Provide the [x, y] coordinate of the cell's center where the given text is located.  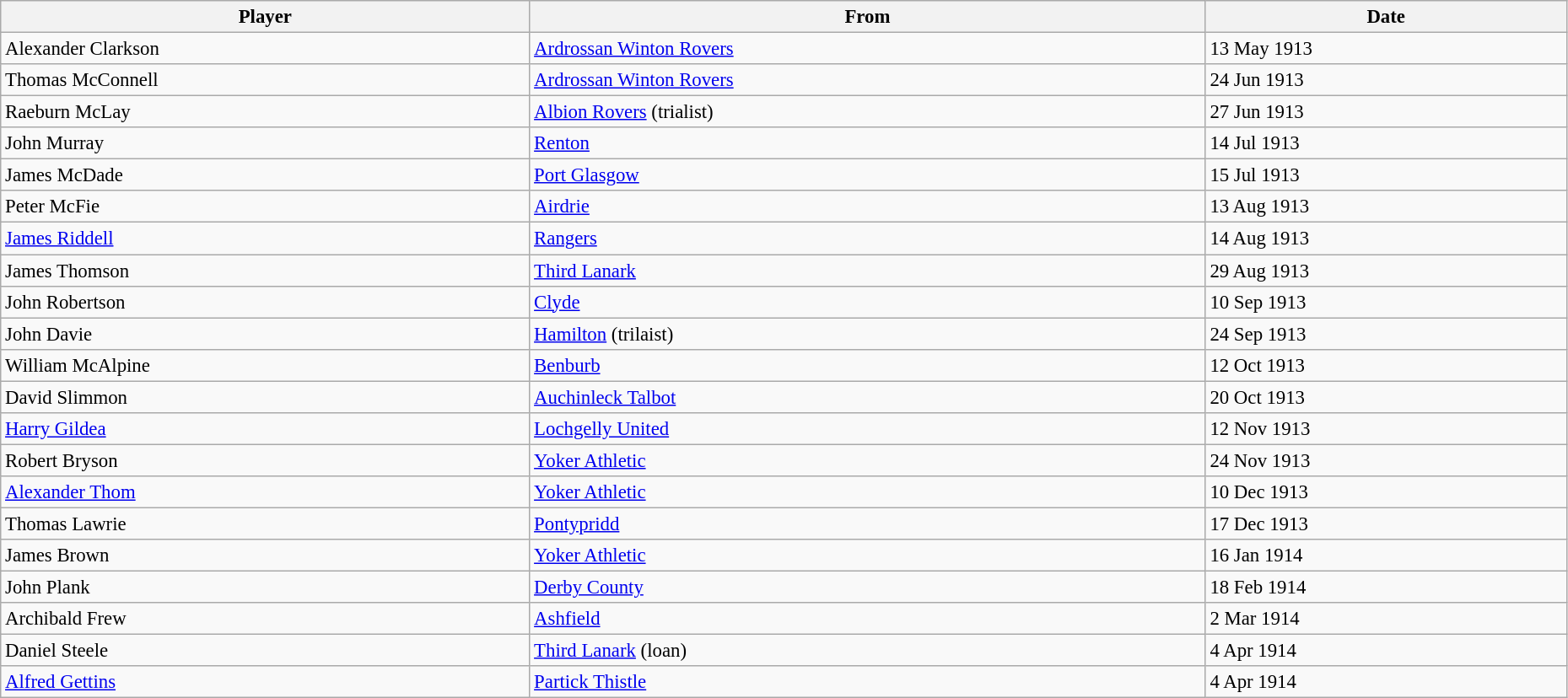
Hamilton (trilaist) [867, 334]
James Brown [265, 556]
Third Lanark (loan) [867, 651]
James Riddell [265, 239]
Harry Gildea [265, 429]
Date [1386, 17]
Partick Thistle [867, 682]
27 Jun 1913 [1386, 112]
Robert Bryson [265, 460]
John Davie [265, 334]
Auchinleck Talbot [867, 397]
Pontypridd [867, 523]
14 Jul 1913 [1386, 143]
Peter McFie [265, 207]
Albion Rovers (trialist) [867, 112]
Airdrie [867, 207]
James Thomson [265, 271]
James McDade [265, 175]
John Plank [265, 588]
Rangers [867, 239]
Benburb [867, 365]
24 Sep 1913 [1386, 334]
10 Dec 1913 [1386, 492]
15 Jul 1913 [1386, 175]
24 Jun 1913 [1386, 80]
18 Feb 1914 [1386, 588]
16 Jan 1914 [1386, 556]
From [867, 17]
Archibald Frew [265, 619]
13 May 1913 [1386, 49]
10 Sep 1913 [1386, 302]
William McAlpine [265, 365]
14 Aug 1913 [1386, 239]
13 Aug 1913 [1386, 207]
29 Aug 1913 [1386, 271]
Alexander Clarkson [265, 49]
12 Oct 1913 [1386, 365]
David Slimmon [265, 397]
17 Dec 1913 [1386, 523]
Alexander Thom [265, 492]
Thomas McConnell [265, 80]
Daniel Steele [265, 651]
Thomas Lawrie [265, 523]
Player [265, 17]
Lochgelly United [867, 429]
24 Nov 1913 [1386, 460]
Derby County [867, 588]
Ashfield [867, 619]
John Robertson [265, 302]
Alfred Gettins [265, 682]
Renton [867, 143]
Port Glasgow [867, 175]
Clyde [867, 302]
2 Mar 1914 [1386, 619]
Third Lanark [867, 271]
12 Nov 1913 [1386, 429]
20 Oct 1913 [1386, 397]
John Murray [265, 143]
Raeburn McLay [265, 112]
